Return [x, y] of the center of cell containing provided text 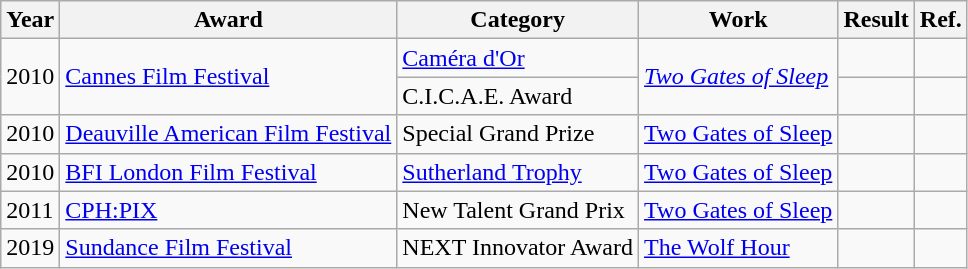
Deauville American Film Festival [228, 134]
Caméra d'Or [518, 58]
Work [738, 20]
CPH:PIX [228, 210]
Sundance Film Festival [228, 248]
2011 [30, 210]
NEXT Innovator Award [518, 248]
2019 [30, 248]
New Talent Grand Prix [518, 210]
Ref. [940, 20]
Sutherland Trophy [518, 172]
BFI London Film Festival [228, 172]
Category [518, 20]
C.I.C.A.E. Award [518, 96]
Cannes Film Festival [228, 77]
Award [228, 20]
The Wolf Hour [738, 248]
Result [876, 20]
Year [30, 20]
Special Grand Prize [518, 134]
